For the text-containing cell, return its midpoint in (X, Y) coordinate format. 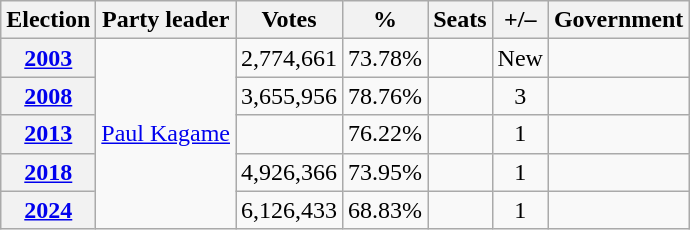
+/– (520, 20)
68.83% (386, 210)
Government (618, 20)
4,926,366 (290, 172)
2013 (48, 134)
2003 (48, 58)
73.95% (386, 172)
78.76% (386, 96)
73.78% (386, 58)
Seats (460, 20)
New (520, 58)
Party leader (166, 20)
2,774,661 (290, 58)
76.22% (386, 134)
2018 (48, 172)
Paul Kagame (166, 134)
2024 (48, 210)
Election (48, 20)
% (386, 20)
Votes (290, 20)
3,655,956 (290, 96)
3 (520, 96)
2008 (48, 96)
6,126,433 (290, 210)
